Output the (X, Y) coordinate of the center of the cell containing the given text.  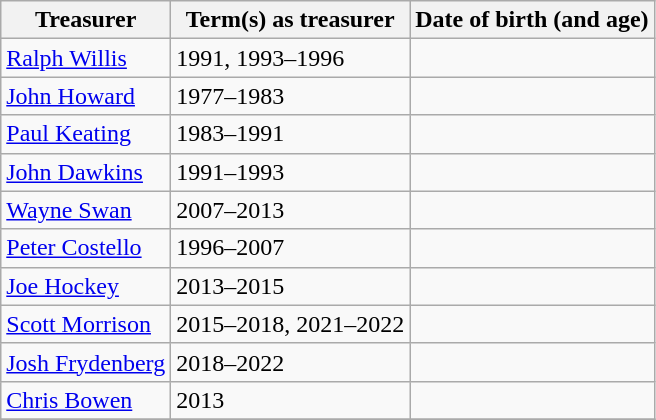
Josh Frydenberg (86, 362)
Ralph Willis (86, 58)
1991, 1993–1996 (290, 58)
1977–1983 (290, 96)
John Howard (86, 96)
2013–2015 (290, 286)
2018–2022 (290, 362)
Peter Costello (86, 248)
Paul Keating (86, 134)
Term(s) as treasurer (290, 20)
2007–2013 (290, 210)
Chris Bowen (86, 400)
2013 (290, 400)
Scott Morrison (86, 324)
1996–2007 (290, 248)
1991–1993 (290, 172)
Joe Hockey (86, 286)
Wayne Swan (86, 210)
2015–2018, 2021–2022 (290, 324)
Date of birth (and age) (532, 20)
John Dawkins (86, 172)
1983–1991 (290, 134)
Treasurer (86, 20)
